Locate the cell with the specified text and output its [x, y] center coordinate. 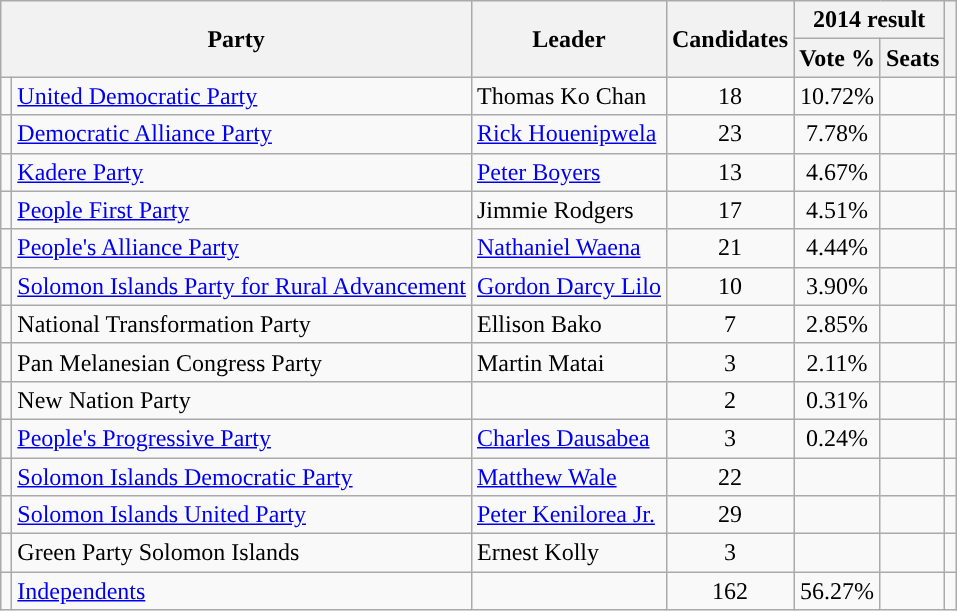
Solomon Islands Democratic Party [242, 477]
United Democratic Party [242, 96]
National Transformation Party [242, 324]
Independents [242, 591]
Matthew Wale [568, 477]
Ellison Bako [568, 324]
2.85% [838, 324]
Ernest Kolly [568, 553]
Rick Houenipwela [568, 134]
0.31% [838, 400]
17 [730, 210]
Leader [568, 39]
0.24% [838, 438]
4.51% [838, 210]
Party [236, 39]
2 [730, 400]
Nathaniel Waena [568, 248]
Jimmie Rodgers [568, 210]
Vote % [838, 58]
4.67% [838, 172]
Green Party Solomon Islands [242, 553]
10.72% [838, 96]
Martin Matai [568, 362]
Peter Kenilorea Jr. [568, 515]
7.78% [838, 134]
4.44% [838, 248]
162 [730, 591]
New Nation Party [242, 400]
Democratic Alliance Party [242, 134]
2014 result [870, 20]
2.11% [838, 362]
Seats [912, 58]
13 [730, 172]
People First Party [242, 210]
Pan Melanesian Congress Party [242, 362]
18 [730, 96]
7 [730, 324]
56.27% [838, 591]
21 [730, 248]
Solomon Islands United Party [242, 515]
Solomon Islands Party for Rural Advancement [242, 286]
Charles Dausabea [568, 438]
22 [730, 477]
Gordon Darcy Lilo [568, 286]
3.90% [838, 286]
10 [730, 286]
Kadere Party [242, 172]
29 [730, 515]
Thomas Ko Chan [568, 96]
Candidates [730, 39]
23 [730, 134]
People's Alliance Party [242, 248]
Peter Boyers [568, 172]
People's Progressive Party [242, 438]
